Determine the [x, y] coordinate at the center of the cell enclosing the given text.  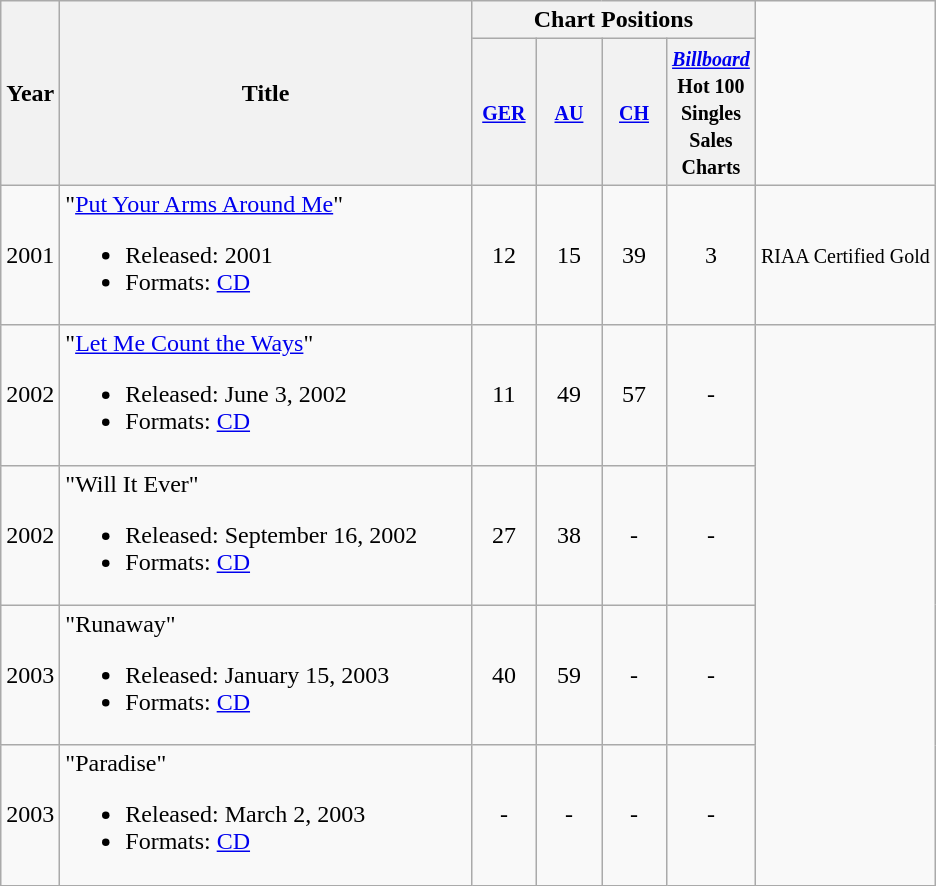
49 [568, 395]
GER [504, 112]
38 [568, 535]
CH [634, 112]
"Will It Ever"Released: September 16, 2002Formats: CD [266, 535]
Title [266, 93]
59 [568, 675]
"Let Me Count the Ways"Released: June 3, 2002Formats: CD [266, 395]
39 [634, 255]
12 [504, 255]
"Runaway"Released: January 15, 2003Formats: CD [266, 675]
AU [568, 112]
"Paradise"Released: March 2, 2003Formats: CD [266, 815]
15 [568, 255]
11 [504, 395]
27 [504, 535]
57 [634, 395]
RIAA Certified Gold [845, 255]
Chart Positions [613, 20]
"Put Your Arms Around Me"Released: 2001Formats: CD [266, 255]
3 [712, 255]
Year [30, 93]
40 [504, 675]
Billboard Hot 100 Singles Sales Charts [712, 112]
2001 [30, 255]
